Locate the cell with the specified text and output its [X, Y] center coordinate. 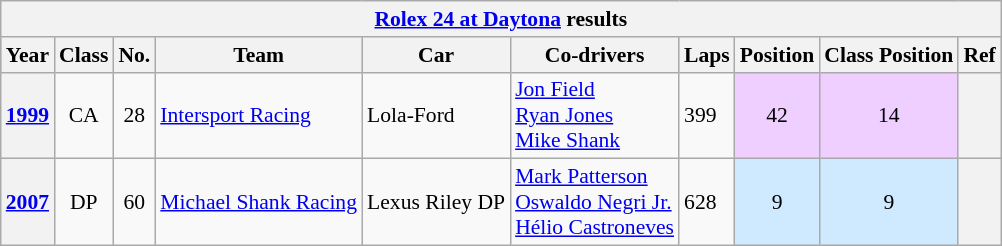
Michael Shank Racing [258, 202]
Position [777, 55]
2007 [28, 202]
28 [134, 116]
399 [707, 116]
14 [888, 116]
No. [134, 55]
CA [84, 116]
Lola-Ford [436, 116]
Rolex 24 at Daytona results [501, 19]
628 [707, 202]
Ref [979, 55]
Car [436, 55]
Mark Patterson Oswaldo Negri Jr. Hélio Castroneves [594, 202]
Laps [707, 55]
Year [28, 55]
DP [84, 202]
60 [134, 202]
Intersport Racing [258, 116]
Co-drivers [594, 55]
Jon Field Ryan Jones Mike Shank [594, 116]
Lexus Riley DP [436, 202]
1999 [28, 116]
42 [777, 116]
Team [258, 55]
Class Position [888, 55]
Class [84, 55]
